Output the [X, Y] coordinate of the center of the cell containing the given text.  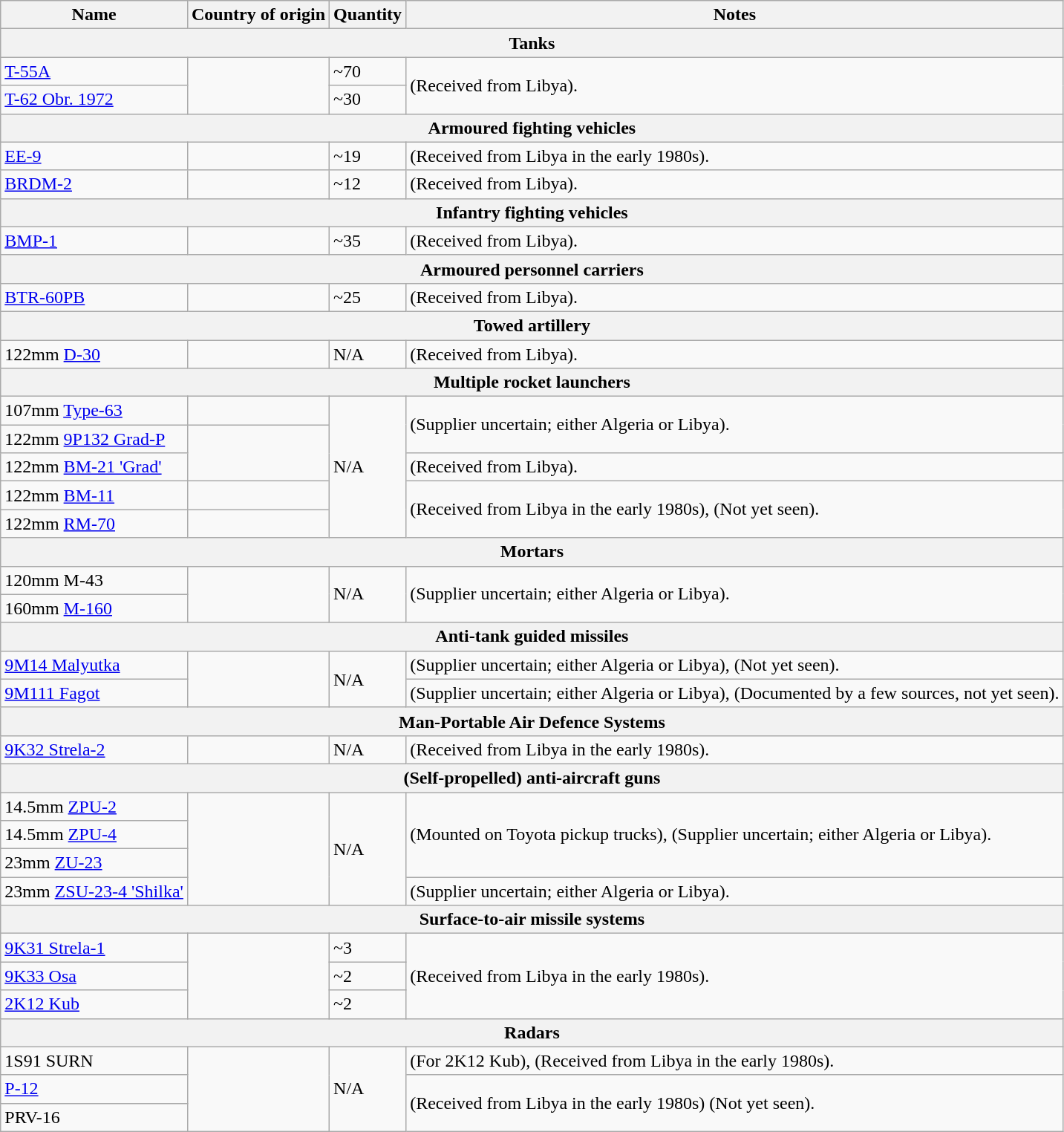
(Received from Libya in the early 1980s), (Not yet seen). [735, 510]
BRDM-2 [94, 184]
9M111 Fagot [94, 693]
Mortars [532, 552]
(Supplier uncertain; either Algeria or Libya), (Documented by a few sources, not yet seen). [735, 693]
Multiple rocket launchers [532, 383]
Name [94, 15]
PRV-16 [94, 1117]
Man-Portable Air Defence Systems [532, 721]
14.5mm ZPU-2 [94, 806]
Radars [532, 1032]
9M14 Malyutka [94, 665]
23mm ZSU-23-4 'Shilka' [94, 891]
Infantry fighting vehicles [532, 212]
1S91 SURN [94, 1061]
EE-9 [94, 156]
Tanks [532, 43]
Surface-to-air missile systems [532, 920]
Anti-tank guided missiles [532, 637]
(Self-propelled) anti-aircraft guns [532, 778]
9K33 Osa [94, 976]
~19 [368, 156]
122mm D-30 [94, 354]
~30 [368, 100]
Armoured personnel carriers [532, 269]
T-62 Obr. 1972 [94, 100]
(Mounted on Toyota pickup trucks), (Supplier uncertain; either Algeria or Libya). [735, 834]
Armoured fighting vehicles [532, 128]
160mm M-160 [94, 608]
P-12 [94, 1089]
~12 [368, 184]
T-55A [94, 71]
107mm Type-63 [94, 411]
122mm 9P132 Grad-P [94, 439]
BTR-60PB [94, 297]
Quantity [368, 15]
(For 2K12 Kub), (Received from Libya in the early 1980s). [735, 1061]
9K32 Strela-2 [94, 749]
122mm RM-70 [94, 524]
BMP-1 [94, 241]
(Received from Libya in the early 1980s) (Not yet seen). [735, 1103]
(Supplier uncertain; either Algeria or Libya), (Not yet seen). [735, 665]
~35 [368, 241]
122mm BM-11 [94, 495]
120mm M-43 [94, 580]
~3 [368, 948]
9K31 Strela-1 [94, 948]
2K12 Kub [94, 1004]
~70 [368, 71]
Notes [735, 15]
14.5mm ZPU-4 [94, 835]
Country of origin [258, 15]
23mm ZU-23 [94, 863]
122mm BM-21 'Grad' [94, 467]
Towed artillery [532, 325]
~25 [368, 297]
